Determine the [x, y] coordinate at the center of the cell enclosing the given text.  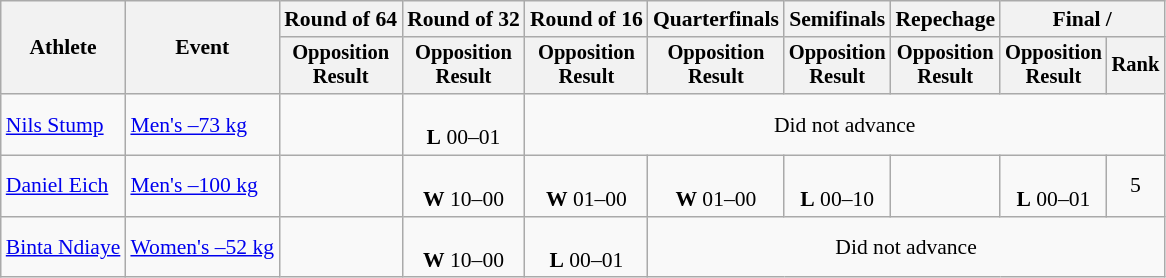
5 [1136, 186]
Round of 64 [340, 19]
L 00–10 [838, 186]
Round of 32 [464, 19]
Quarterfinals [716, 19]
Binta Ndiaye [64, 248]
Repechage [945, 19]
Men's –100 kg [202, 186]
Daniel Eich [64, 186]
Event [202, 48]
Men's –73 kg [202, 124]
Round of 16 [586, 19]
Rank [1136, 66]
Semifinals [838, 19]
Athlete [64, 48]
Women's –52 kg [202, 248]
Final / [1082, 19]
Nils Stump [64, 124]
